Return the (x, y) coordinate for the center point of the cell that contains the specified text.  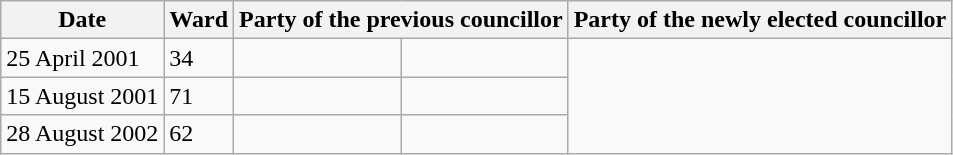
15 August 2001 (82, 96)
71 (199, 96)
Date (82, 20)
34 (199, 58)
Party of the newly elected councillor (760, 20)
Ward (199, 20)
25 April 2001 (82, 58)
Party of the previous councillor (402, 20)
28 August 2002 (82, 134)
62 (199, 134)
